Provide the [x, y] coordinate of the cell's center where the given text is located.  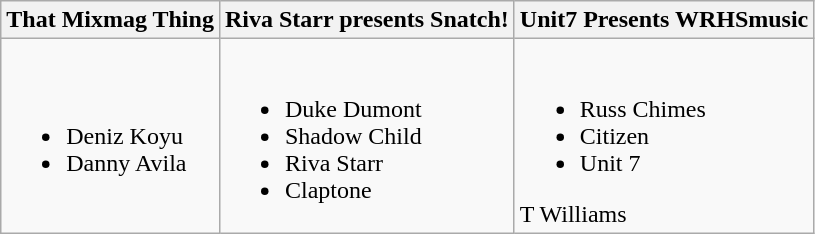
Unit7 Presents WRHSmusic [664, 20]
Duke DumontShadow ChildRiva StarrClaptone [366, 136]
Riva Starr presents Snatch! [366, 20]
Deniz KoyuDanny Avila [110, 136]
Russ ChimesCitizenUnit 7T Williams [664, 136]
That Mixmag Thing [110, 20]
